Return (X, Y) of the center of cell containing provided text 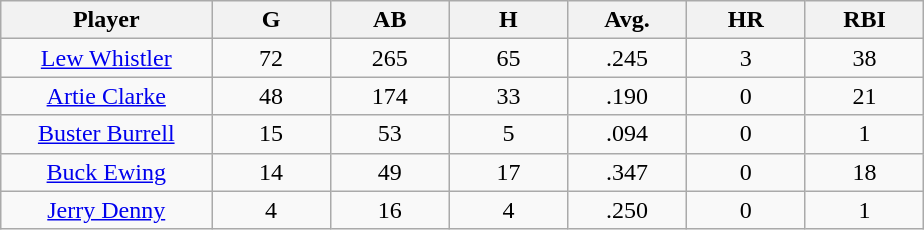
15 (272, 134)
5 (508, 134)
16 (390, 210)
3 (746, 58)
18 (864, 172)
.094 (628, 134)
38 (864, 58)
HR (746, 20)
174 (390, 96)
65 (508, 58)
.250 (628, 210)
Jerry Denny (106, 210)
Buck Ewing (106, 172)
Player (106, 20)
33 (508, 96)
Artie Clarke (106, 96)
.245 (628, 58)
H (508, 20)
Avg. (628, 20)
72 (272, 58)
RBI (864, 20)
17 (508, 172)
Lew Whistler (106, 58)
48 (272, 96)
14 (272, 172)
G (272, 20)
Buster Burrell (106, 134)
49 (390, 172)
.190 (628, 96)
.347 (628, 172)
AB (390, 20)
53 (390, 134)
21 (864, 96)
265 (390, 58)
